Capture the cell that displays the provided text and extract its [x, y] central coordinate. 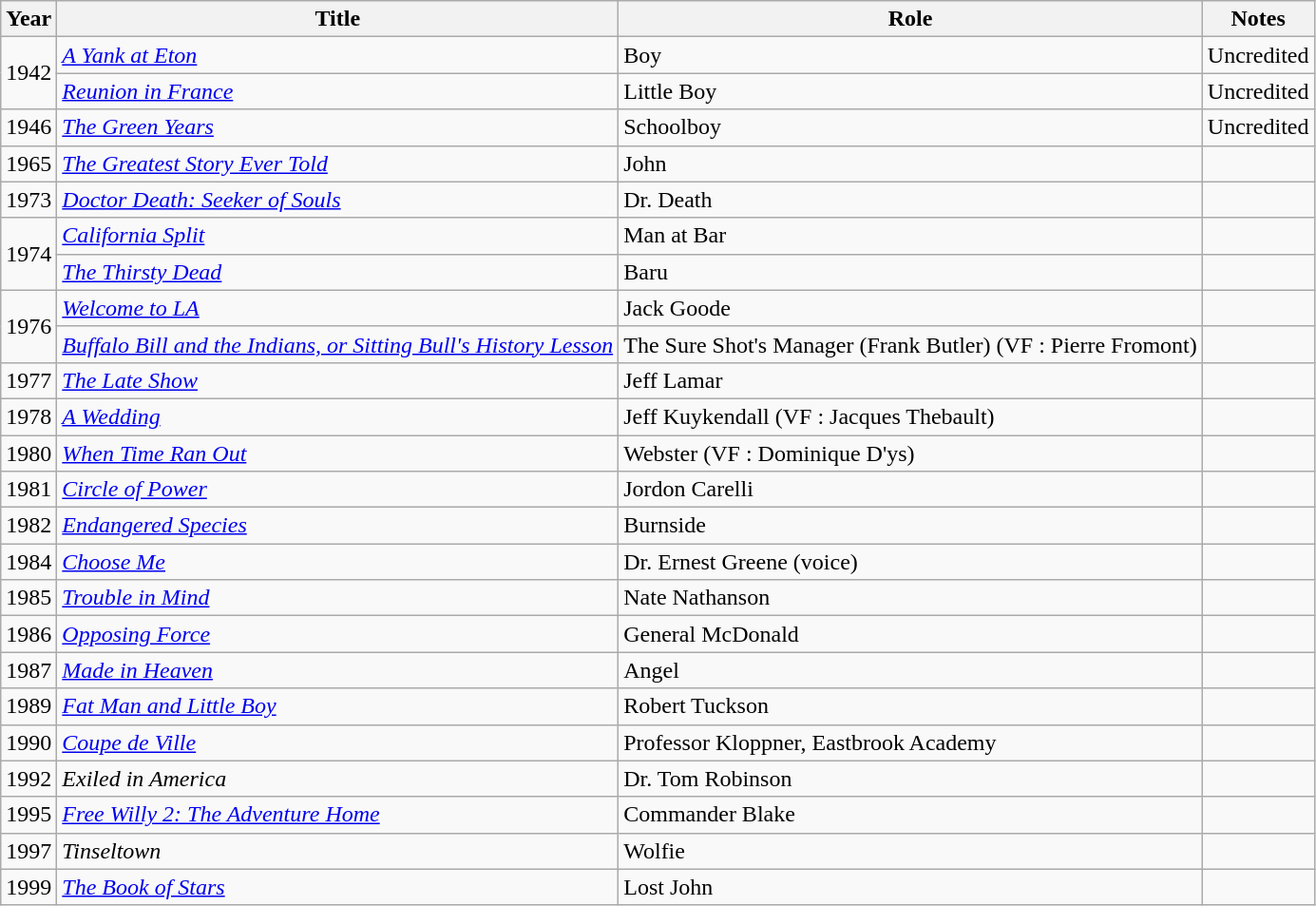
Fat Man and Little Boy [338, 706]
The Green Years [338, 127]
Year [29, 19]
Tinseltown [338, 851]
Doctor Death: Seeker of Souls [338, 200]
Welcome to LA [338, 308]
Jeff Lamar [910, 380]
The Sure Shot's Manager (Frank Butler) (VF : Pierre Fromont) [910, 344]
1981 [29, 490]
Dr. Ernest Greene (voice) [910, 562]
1997 [29, 851]
1995 [29, 815]
Role [910, 19]
Angel [910, 670]
John [910, 164]
Little Boy [910, 91]
1986 [29, 634]
A Yank at Eton [338, 55]
Reunion in France [338, 91]
California Split [338, 236]
Jordon Carelli [910, 490]
A Wedding [338, 416]
1989 [29, 706]
Burnside [910, 526]
Baru [910, 272]
1985 [29, 598]
Free Willy 2: The Adventure Home [338, 815]
Dr. Tom Robinson [910, 779]
General McDonald [910, 634]
The Greatest Story Ever Told [338, 164]
The Book of Stars [338, 887]
Title [338, 19]
Jeff Kuykendall (VF : Jacques Thebault) [910, 416]
Professor Kloppner, Eastbrook Academy [910, 742]
1946 [29, 127]
Coupe de Ville [338, 742]
Boy [910, 55]
1976 [29, 326]
The Thirsty Dead [338, 272]
Choose Me [338, 562]
Made in Heaven [338, 670]
Trouble in Mind [338, 598]
Dr. Death [910, 200]
Buffalo Bill and the Indians, or Sitting Bull's History Lesson [338, 344]
1965 [29, 164]
1977 [29, 380]
1973 [29, 200]
Exiled in America [338, 779]
1978 [29, 416]
The Late Show [338, 380]
1992 [29, 779]
Circle of Power [338, 490]
1987 [29, 670]
1999 [29, 887]
1974 [29, 254]
Endangered Species [338, 526]
Lost John [910, 887]
1982 [29, 526]
Notes [1258, 19]
Commander Blake [910, 815]
1990 [29, 742]
1984 [29, 562]
1942 [29, 73]
Opposing Force [338, 634]
Wolfie [910, 851]
Webster (VF : Dominique D'ys) [910, 453]
Jack Goode [910, 308]
Robert Tuckson [910, 706]
Man at Bar [910, 236]
Schoolboy [910, 127]
Nate Nathanson [910, 598]
1980 [29, 453]
When Time Ran Out [338, 453]
